Find where the given text appears and provide that cell's center as [x, y] coordinate. 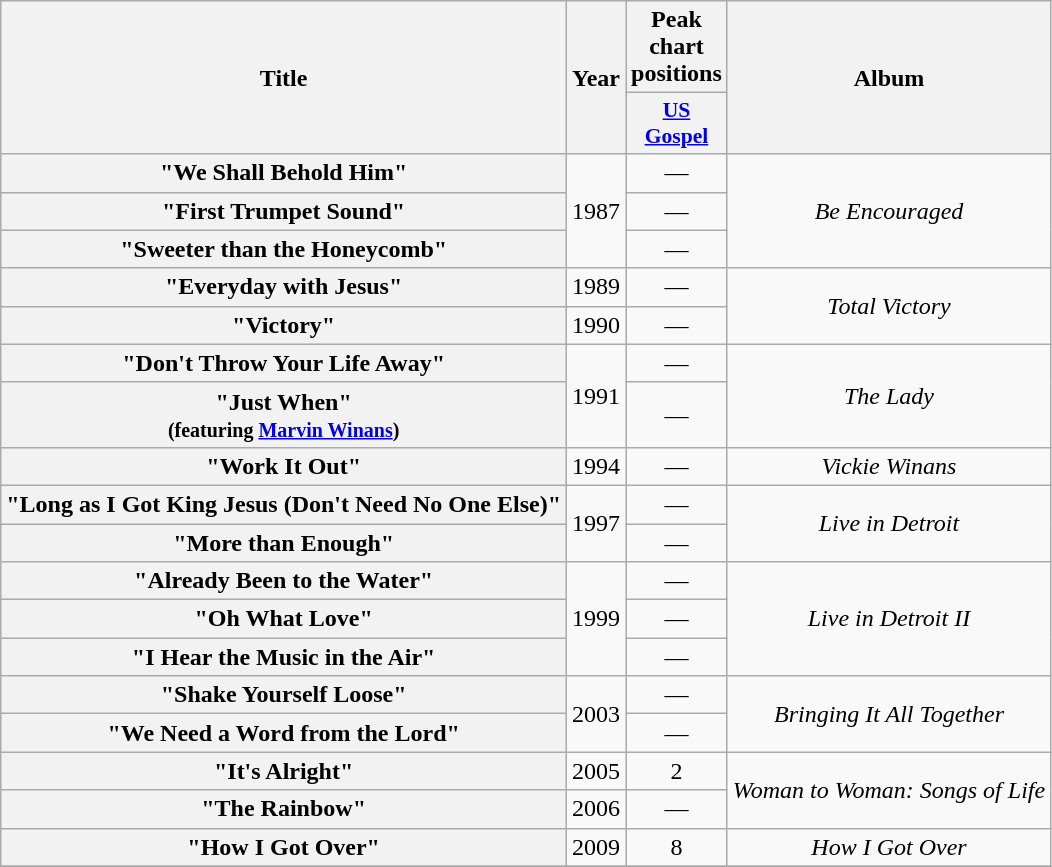
"It's Alright" [284, 771]
Woman to Woman: Songs of Life [888, 790]
1989 [596, 287]
"Oh What Love" [284, 619]
How I Got Over [888, 847]
Be Encouraged [888, 211]
1990 [596, 325]
"Victory" [284, 325]
Album [888, 78]
Title [284, 78]
1999 [596, 619]
"Everyday with Jesus" [284, 287]
"Shake Yourself Loose" [284, 695]
2003 [596, 714]
8 [677, 847]
USGospel [677, 124]
"How I Got Over" [284, 847]
"More than Enough" [284, 543]
1987 [596, 211]
"We Shall Behold Him" [284, 173]
Bringing It All Together [888, 714]
Vickie Winans [888, 466]
1994 [596, 466]
Total Victory [888, 306]
"Already Been to the Water" [284, 581]
"Sweeter than the Honeycomb" [284, 249]
Peak chart positions [677, 47]
2 [677, 771]
"The Rainbow" [284, 809]
"I Hear the Music in the Air" [284, 657]
The Lady [888, 396]
"Work It Out" [284, 466]
2009 [596, 847]
2005 [596, 771]
Year [596, 78]
Live in Detroit II [888, 619]
1991 [596, 396]
"First Trumpet Sound" [284, 211]
2006 [596, 809]
"Long as I Got King Jesus (Don't Need No One Else)" [284, 504]
"We Need a Word from the Lord" [284, 733]
"Just When"(featuring Marvin Winans) [284, 414]
1997 [596, 523]
Live in Detroit [888, 523]
"Don't Throw Your Life Away" [284, 363]
